Locate the cell with the specified text and output its (X, Y) center coordinate. 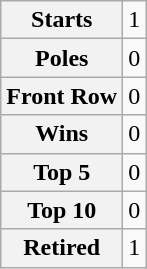
Top 5 (62, 172)
Top 10 (62, 210)
Front Row (62, 96)
Retired (62, 248)
Wins (62, 134)
Starts (62, 20)
Poles (62, 58)
